Extract the (x, y) coordinate from the center of the cell holding the provided text.  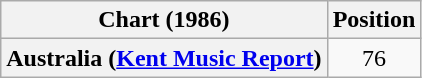
Position (374, 20)
Chart (1986) (164, 20)
Australia (Kent Music Report) (164, 58)
76 (374, 58)
